For the text-containing cell, return its midpoint in (x, y) coordinate format. 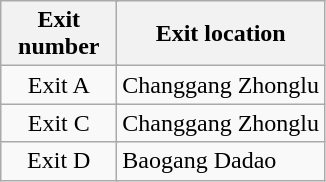
Exit number (59, 34)
Exit D (59, 161)
Baogang Dadao (221, 161)
Exit location (221, 34)
Exit C (59, 123)
Exit A (59, 85)
